Scan for the cell matching the given text and deliver its (x, y) coordinate at center. 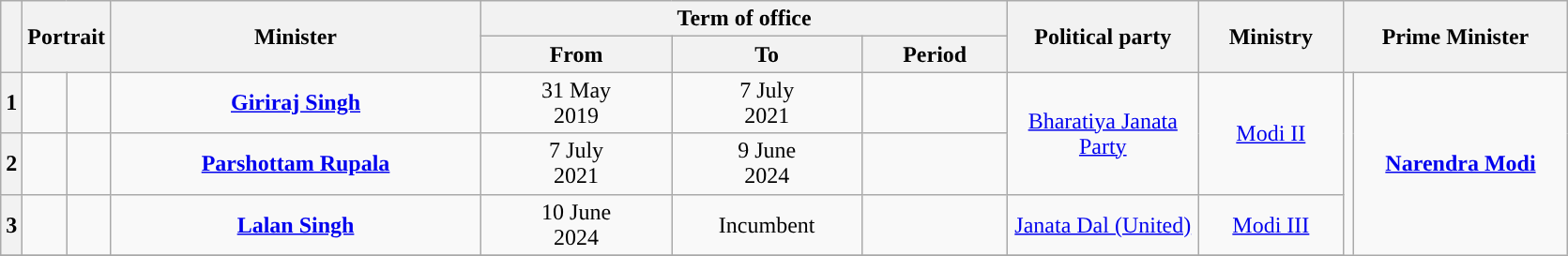
Ministry (1271, 37)
Political party (1104, 37)
Parshottam Rupala (295, 163)
2 (11, 163)
Bharatiya Janata Party (1104, 133)
1 (11, 103)
9 June2024 (768, 163)
Portrait (67, 37)
Giriraj Singh (295, 103)
Narendra Modi (1460, 163)
Prime Minister (1455, 37)
Incumbent (768, 225)
Modi II (1271, 133)
10 June2024 (576, 225)
31 May2019 (576, 103)
Modi III (1271, 225)
From (576, 54)
Lalan Singh (295, 225)
Term of office (745, 19)
To (768, 54)
3 (11, 225)
Period (935, 54)
Minister (295, 37)
Janata Dal (United) (1104, 225)
